Scan for the cell matching the given text and deliver its (x, y) coordinate at center. 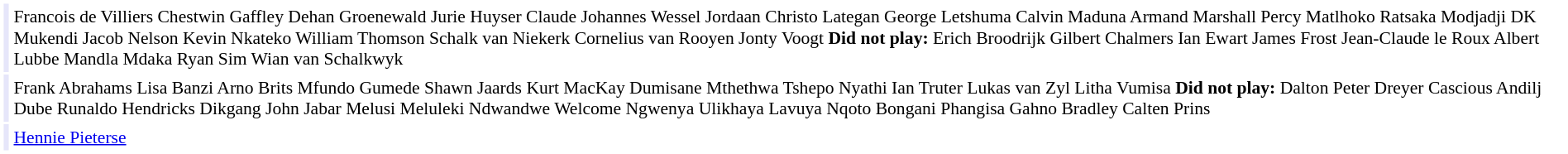
Hennie Pieterse (788, 137)
